Capture the cell that displays the provided text and extract its [X, Y] central coordinate. 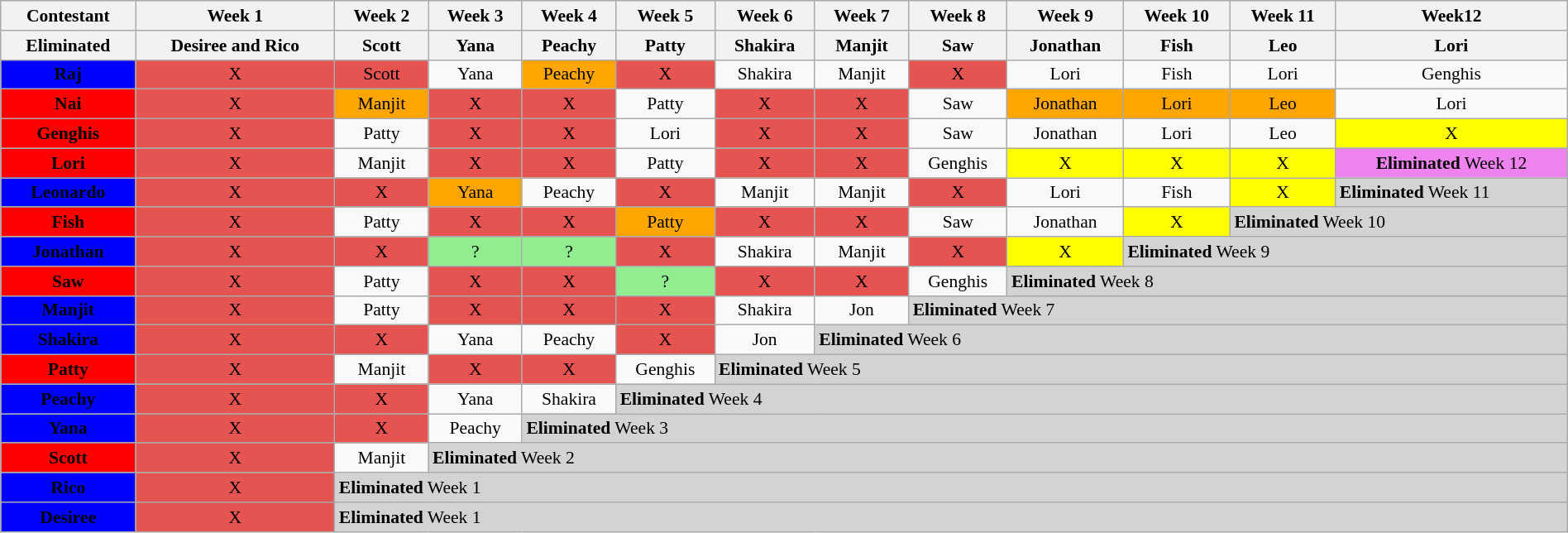
Nai [68, 104]
Week 10 [1176, 16]
Eliminated Week 11 [1452, 193]
Eliminated Week 5 [1141, 370]
Week 3 [475, 16]
Eliminated Week 4 [1092, 399]
Rico [68, 487]
Eliminated Week 9 [1345, 252]
Eliminated Week 8 [1287, 281]
Eliminated [68, 46]
Eliminated Week 6 [1191, 340]
Leonardo [68, 193]
Contestant [68, 16]
Eliminated Week 7 [1239, 310]
Week 9 [1065, 16]
Desiree [68, 517]
Eliminated Week 12 [1452, 163]
Week12 [1452, 16]
Eliminated Week 3 [1045, 429]
Week 1 [235, 16]
Week 2 [382, 16]
Week 4 [569, 16]
Eliminated Week 2 [997, 459]
Week 7 [862, 16]
Week 8 [958, 16]
Week 11 [1282, 16]
Desiree and Rico [235, 46]
Raj [68, 74]
Week 6 [764, 16]
Eliminated Week 10 [1398, 223]
Week 5 [665, 16]
